For the text-containing cell, return its midpoint in [x, y] coordinate format. 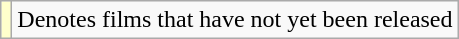
Denotes films that have not yet been released [235, 20]
